Extract the (X, Y) coordinate from the center of the cell holding the provided text.  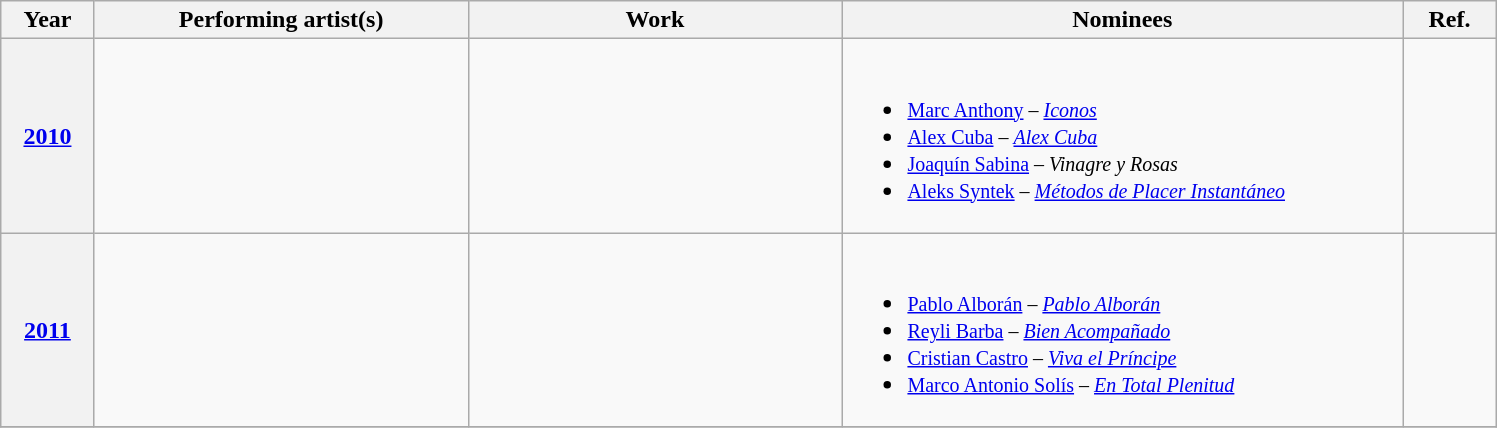
Ref. (1450, 20)
Performing artist(s) (281, 20)
Marc Anthony – IconosAlex Cuba – Alex CubaJoaquín Sabina – Vinagre y RosasAleks Syntek – Métodos de Placer Instantáneo (1122, 136)
Nominees (1122, 20)
2011 (48, 330)
Work (655, 20)
2010 (48, 136)
Year (48, 20)
Pablo Alborán – Pablo AlboránReyli Barba – Bien AcompañadoCristian Castro – Viva el PríncipeMarco Antonio Solís – En Total Plenitud (1122, 330)
